Locate the cell with the specified text and output its (X, Y) center coordinate. 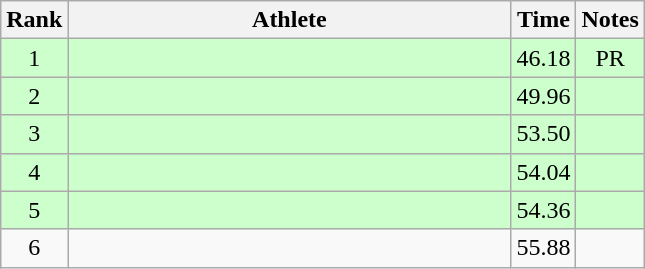
3 (34, 134)
6 (34, 248)
Notes (610, 20)
49.96 (544, 96)
Rank (34, 20)
54.04 (544, 172)
46.18 (544, 58)
54.36 (544, 210)
53.50 (544, 134)
4 (34, 172)
55.88 (544, 248)
Athlete (290, 20)
5 (34, 210)
1 (34, 58)
Time (544, 20)
PR (610, 58)
2 (34, 96)
